From the cell containing the given text, extract its center point as (x, y) coordinate. 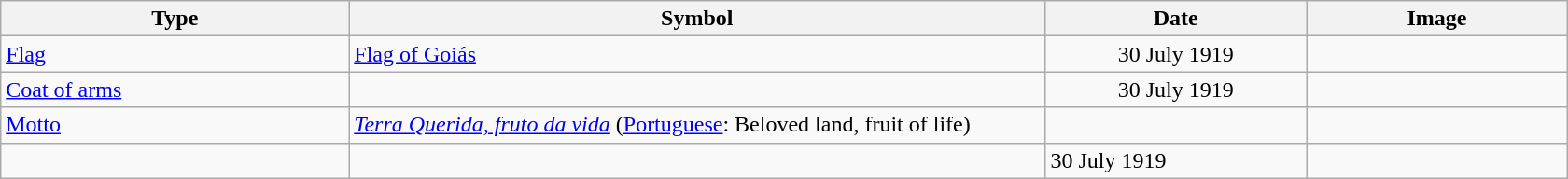
Symbol (697, 19)
Terra Querida, fruto da vida (Portuguese: Beloved land, fruit of life) (697, 125)
Coat of arms (175, 89)
Image (1437, 19)
Motto (175, 125)
Type (175, 19)
Flag (175, 54)
Flag of Goiás (697, 54)
Date (1176, 19)
